Capture the cell that displays the provided text and extract its [X, Y] central coordinate. 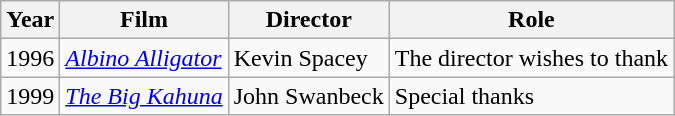
Special thanks [531, 96]
Film [144, 20]
The Big Kahuna [144, 96]
John Swanbeck [308, 96]
The director wishes to thank [531, 58]
Role [531, 20]
1999 [30, 96]
Kevin Spacey [308, 58]
Director [308, 20]
1996 [30, 58]
Albino Alligator [144, 58]
Year [30, 20]
